Extract the [X, Y] coordinate from the center of the cell holding the provided text.  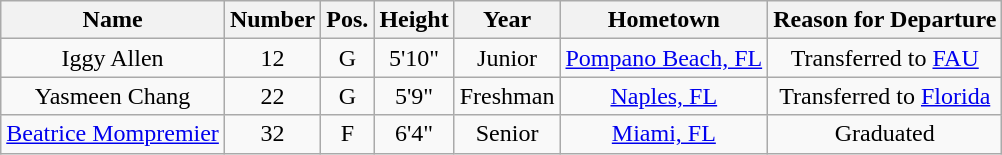
Year [507, 20]
Pompano Beach, FL [664, 58]
12 [272, 58]
Beatrice Mompremier [113, 134]
Number [272, 20]
F [348, 134]
Transferred to FAU [885, 58]
Senior [507, 134]
Pos. [348, 20]
Hometown [664, 20]
22 [272, 96]
Freshman [507, 96]
Reason for Departure [885, 20]
5'9" [414, 96]
Transferred to Florida [885, 96]
Iggy Allen [113, 58]
Graduated [885, 134]
Miami, FL [664, 134]
Yasmeen Chang [113, 96]
6'4" [414, 134]
Height [414, 20]
5'10" [414, 58]
Junior [507, 58]
32 [272, 134]
Naples, FL [664, 96]
Name [113, 20]
